Provide the [X, Y] coordinate of the cell's center where the given text is located.  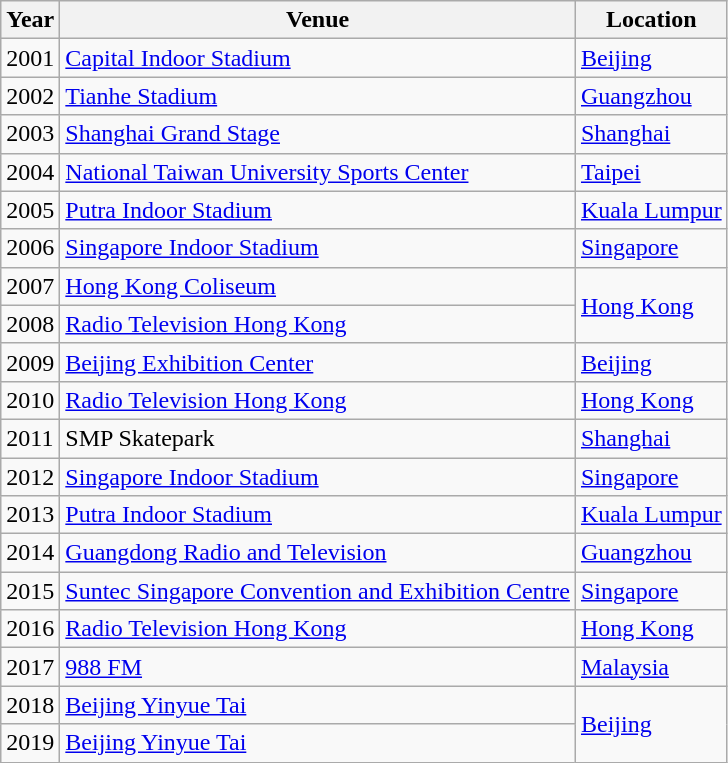
2002 [30, 96]
2017 [30, 667]
Venue [318, 20]
Hong Kong Coliseum [318, 286]
2010 [30, 400]
2005 [30, 210]
Year [30, 20]
Suntec Singapore Convention and Exhibition Centre [318, 591]
Malaysia [651, 667]
Taipei [651, 172]
2003 [30, 134]
2004 [30, 172]
2009 [30, 362]
2018 [30, 705]
2016 [30, 629]
Capital Indoor Stadium [318, 58]
2012 [30, 477]
Tianhe Stadium [318, 96]
2014 [30, 553]
988 FM [318, 667]
Shanghai Grand Stage [318, 134]
Beijing Exhibition Center [318, 362]
2013 [30, 515]
2007 [30, 286]
2001 [30, 58]
SMP Skatepark [318, 438]
National Taiwan University Sports Center [318, 172]
2019 [30, 743]
2008 [30, 324]
Location [651, 20]
2011 [30, 438]
2006 [30, 248]
Guangdong Radio and Television [318, 553]
2015 [30, 591]
